Determine the (x, y) coordinate at the center of the cell enclosing the given text.  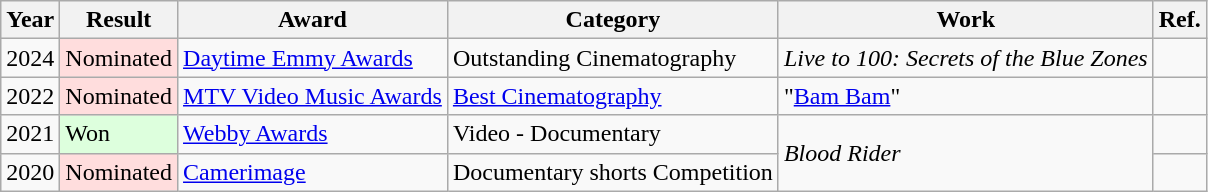
Blood Rider (966, 153)
Won (119, 134)
Documentary shorts Competition (612, 172)
MTV Video Music Awards (313, 96)
Year (30, 20)
2024 (30, 58)
Best Cinematography (612, 96)
Camerimage (313, 172)
Category (612, 20)
Video - Documentary (612, 134)
Outstanding Cinematography (612, 58)
2022 (30, 96)
2021 (30, 134)
Award (313, 20)
Live to 100: Secrets of the Blue Zones (966, 58)
Daytime Emmy Awards (313, 58)
Ref. (1180, 20)
"Bam Bam" (966, 96)
Work (966, 20)
Webby Awards (313, 134)
2020 (30, 172)
Result (119, 20)
